Capture the cell that displays the provided text and extract its [x, y] central coordinate. 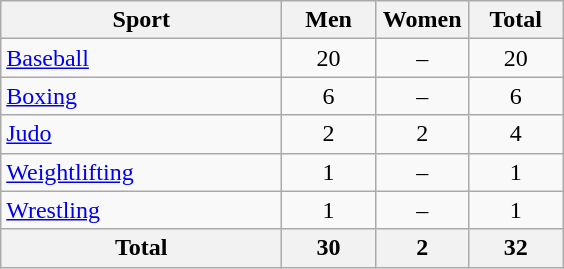
Judo [142, 134]
Sport [142, 20]
Men [329, 20]
Baseball [142, 58]
Boxing [142, 96]
32 [516, 248]
Weightlifting [142, 172]
Women [422, 20]
30 [329, 248]
4 [516, 134]
Wrestling [142, 210]
